Locate the cell with the specified text and output its (X, Y) center coordinate. 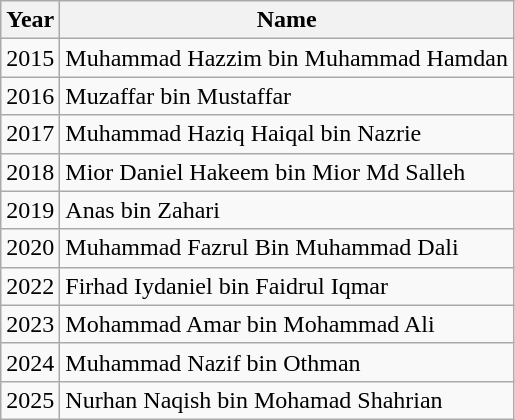
2024 (30, 362)
Muzaffar bin Mustaffar (287, 96)
Mior Daniel Hakeem bin Mior Md Salleh (287, 172)
Mohammad Amar bin Mohammad Ali (287, 324)
Muhammad Hazzim bin Muhammad Hamdan (287, 58)
Year (30, 20)
2015 (30, 58)
2020 (30, 248)
2018 (30, 172)
Muhammad Nazif bin Othman (287, 362)
Nurhan Naqish bin Mohamad Shahrian (287, 400)
Anas bin Zahari (287, 210)
Name (287, 20)
2016 (30, 96)
Muhammad Fazrul Bin Muhammad Dali (287, 248)
Firhad Iydaniel bin Faidrul Iqmar (287, 286)
Muhammad Haziq Haiqal bin Nazrie (287, 134)
2019 (30, 210)
2025 (30, 400)
2023 (30, 324)
2022 (30, 286)
2017 (30, 134)
